Determine the (X, Y) coordinate at the center of the cell enclosing the given text.  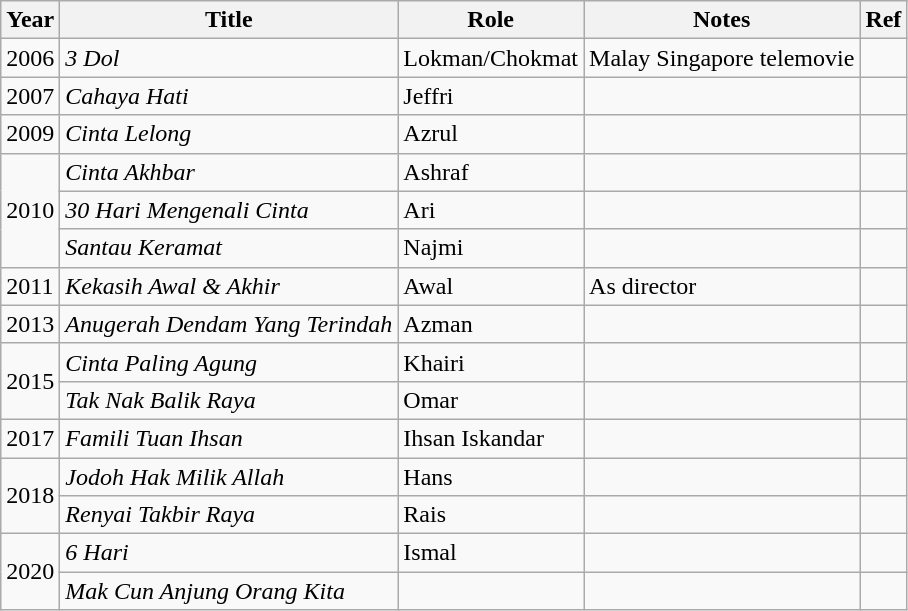
2018 (30, 496)
As director (722, 286)
Cinta Akhbar (229, 172)
Title (229, 20)
Jeffri (491, 96)
Ari (491, 210)
Famili Tuan Ihsan (229, 438)
Cinta Paling Agung (229, 362)
Notes (722, 20)
Ashraf (491, 172)
Khairi (491, 362)
Azrul (491, 134)
Role (491, 20)
2007 (30, 96)
2015 (30, 381)
Malay Singapore telemovie (722, 58)
Azman (491, 324)
Awal (491, 286)
Lokman/Chokmat (491, 58)
2006 (30, 58)
Year (30, 20)
2017 (30, 438)
6 Hari (229, 553)
Cinta Lelong (229, 134)
Hans (491, 477)
Tak Nak Balik Raya (229, 400)
3 Dol (229, 58)
2020 (30, 572)
Rais (491, 515)
2013 (30, 324)
Cahaya Hati (229, 96)
Jodoh Hak Milik Allah (229, 477)
2009 (30, 134)
Ihsan Iskandar (491, 438)
Kekasih Awal & Akhir (229, 286)
Omar (491, 400)
Renyai Takbir Raya (229, 515)
Najmi (491, 248)
Santau Keramat (229, 248)
Mak Cun Anjung Orang Kita (229, 591)
Ref (884, 20)
30 Hari Mengenali Cinta (229, 210)
2010 (30, 210)
Ismal (491, 553)
Anugerah Dendam Yang Terindah (229, 324)
2011 (30, 286)
